Pinpoint the cell where the given text exists, returning its [x, y] midpoint coordinate. 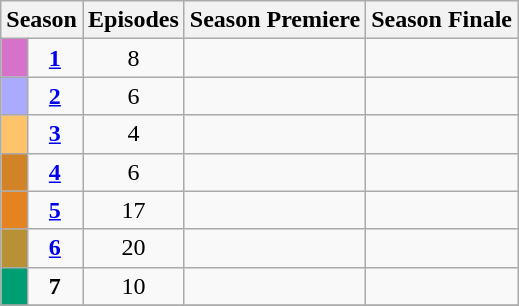
2 [54, 96]
20 [133, 248]
1 [54, 58]
3 [54, 134]
Season Premiere [274, 20]
Season Finale [442, 20]
8 [133, 58]
7 [54, 286]
10 [133, 286]
5 [54, 210]
Episodes [133, 20]
17 [133, 210]
Season [42, 20]
